Locate the cell with the specified text and output its (x, y) center coordinate. 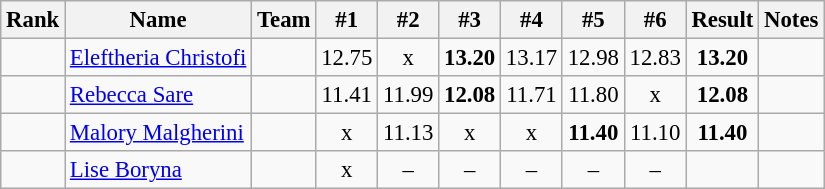
#6 (655, 20)
12.75 (347, 58)
Rank (33, 20)
11.10 (655, 133)
#5 (593, 20)
Lise Boryna (158, 170)
11.41 (347, 95)
Eleftheria Christofi (158, 58)
Name (158, 20)
#2 (408, 20)
11.80 (593, 95)
11.99 (408, 95)
Notes (792, 20)
Team (284, 20)
Rebecca Sare (158, 95)
13.17 (532, 58)
Malory Malgherini (158, 133)
#1 (347, 20)
12.83 (655, 58)
12.98 (593, 58)
Result (722, 20)
11.13 (408, 133)
#4 (532, 20)
#3 (470, 20)
11.71 (532, 95)
